Search for the cell housing the specified text and yield its [X, Y] center coordinate. 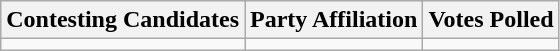
Party Affiliation [334, 20]
Contesting Candidates [123, 20]
Votes Polled [491, 20]
